Provide the [X, Y] coordinate of the cell's center where the given text is located.  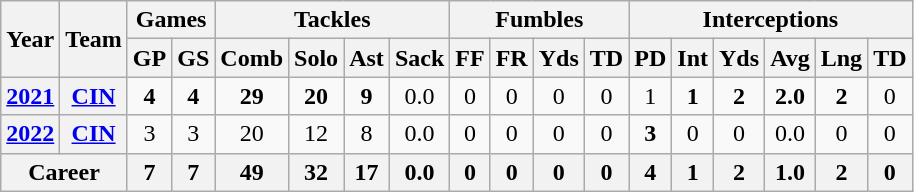
Tackles [332, 20]
49 [252, 172]
Interceptions [770, 20]
29 [252, 96]
2021 [30, 96]
Avg [790, 58]
FR [512, 58]
Sack [419, 58]
GP [149, 58]
Ast [367, 58]
32 [316, 172]
Team [94, 39]
PD [650, 58]
8 [367, 134]
Year [30, 39]
Lng [841, 58]
2022 [30, 134]
Games [170, 20]
9 [367, 96]
17 [367, 172]
1.0 [790, 172]
Int [693, 58]
Fumbles [540, 20]
Career [64, 172]
FF [470, 58]
Comb [252, 58]
12 [316, 134]
2.0 [790, 96]
GS [194, 58]
Solo [316, 58]
